Find where the given text appears and provide that cell's center as [x, y] coordinate. 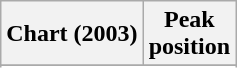
Peakposition [189, 34]
Chart (2003) [72, 34]
